From the cell containing the given text, extract its center point as (x, y) coordinate. 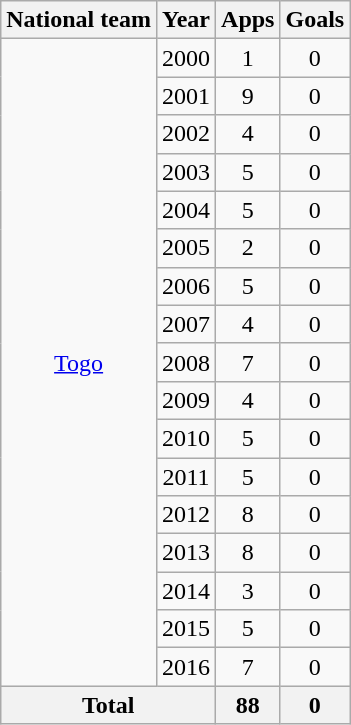
2000 (186, 58)
2004 (186, 210)
3 (248, 591)
2001 (186, 96)
2006 (186, 286)
2009 (186, 400)
Apps (248, 20)
2011 (186, 477)
2003 (186, 172)
National team (79, 20)
2 (248, 248)
1 (248, 58)
2005 (186, 248)
Togo (79, 362)
2010 (186, 438)
2008 (186, 362)
2016 (186, 667)
Total (108, 705)
88 (248, 705)
2007 (186, 324)
9 (248, 96)
Year (186, 20)
2013 (186, 553)
2012 (186, 515)
2002 (186, 134)
Goals (315, 20)
2015 (186, 629)
2014 (186, 591)
